Capture the cell that displays the provided text and extract its [X, Y] central coordinate. 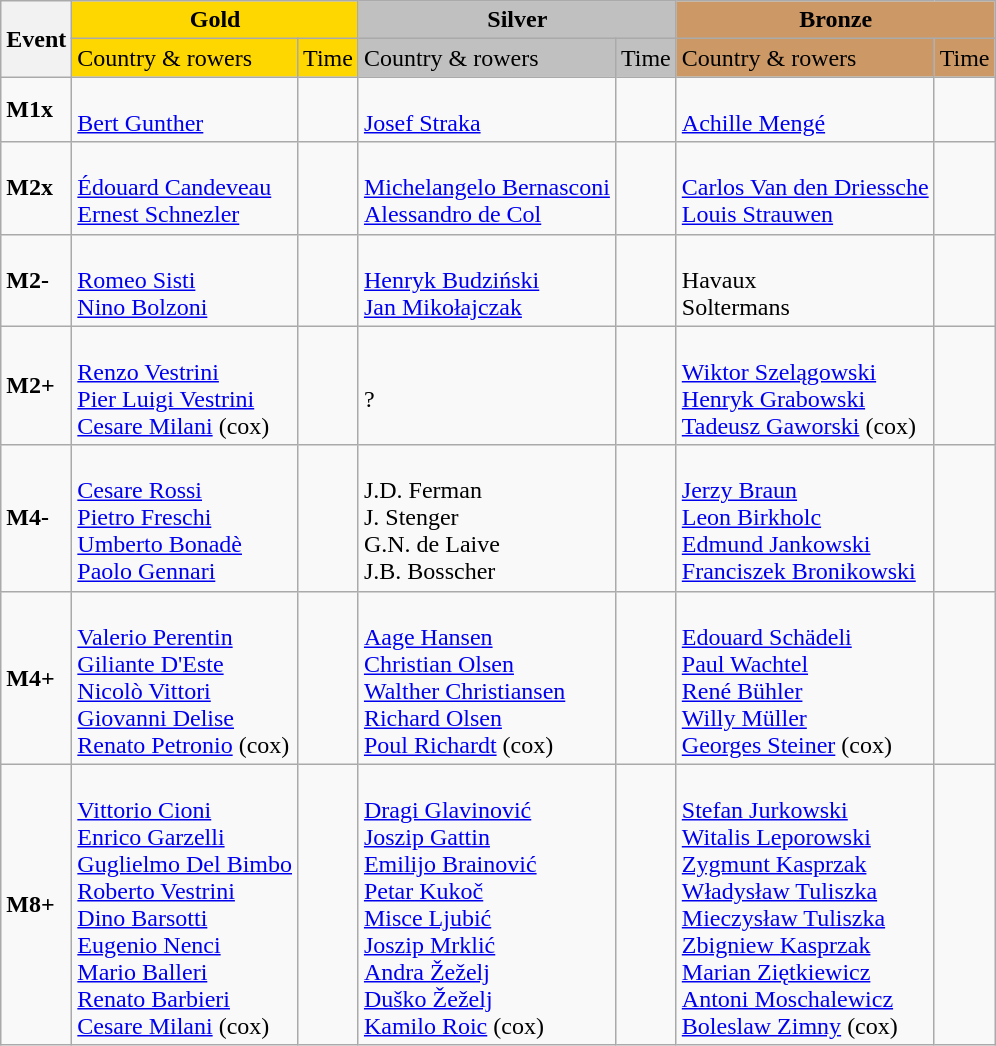
Jerzy Braun Leon Birkholc Edmund Jankowski Franciszek Bronikowski [805, 518]
Edouard Schädeli Paul Wachtel René Bühler Willy Müller Georges Steiner (cox) [805, 678]
M1x [36, 110]
Aage Hansen Christian Olsen Walther Christiansen Richard Olsen Poul Richardt (cox) [486, 678]
Havaux Soltermans [805, 280]
Henryk Budziński Jan Mikołajczak [486, 280]
Valerio Perentin Giliante D'Este Nicolò Vittori Giovanni Delise Renato Petronio (cox) [185, 678]
Cesare Rossi Pietro Freschi Umberto Bonadè Paolo Gennari [185, 518]
Édouard Candeveau Ernest Schnezler [185, 188]
? [486, 386]
M8+ [36, 904]
Gold [216, 20]
Bert Gunther [185, 110]
Wiktor Szelągowski Henryk Grabowski Tadeusz Gaworski (cox) [805, 386]
Romeo Sisti Nino Bolzoni [185, 280]
Renzo Vestrini Pier Luigi Vestrini Cesare Milani (cox) [185, 386]
Silver [517, 20]
Dragi Glavinović Joszip Gattin Emilijo Brainović Petar Kukoč Misce Ljubić Joszip Mrklić Andra Žeželj Duško Žeželj Kamilo Roic (cox) [486, 904]
Event [36, 39]
Bronze [836, 20]
Vittorio Cioni Enrico Garzelli Guglielmo Del Bimbo Roberto Vestrini Dino Barsotti Eugenio Nenci Mario Balleri Renato Barbieri Cesare Milani (cox) [185, 904]
J.D. Ferman J. Stenger G.N. de Laive J.B. Bosscher [486, 518]
M2- [36, 280]
Josef Straka [486, 110]
Michelangelo Bernasconi Alessandro de Col [486, 188]
Carlos Van den Driessche Louis Strauwen [805, 188]
M2+ [36, 386]
M4+ [36, 678]
Achille Mengé [805, 110]
M2x [36, 188]
M4- [36, 518]
